Scan for the cell matching the given text and deliver its (x, y) coordinate at center. 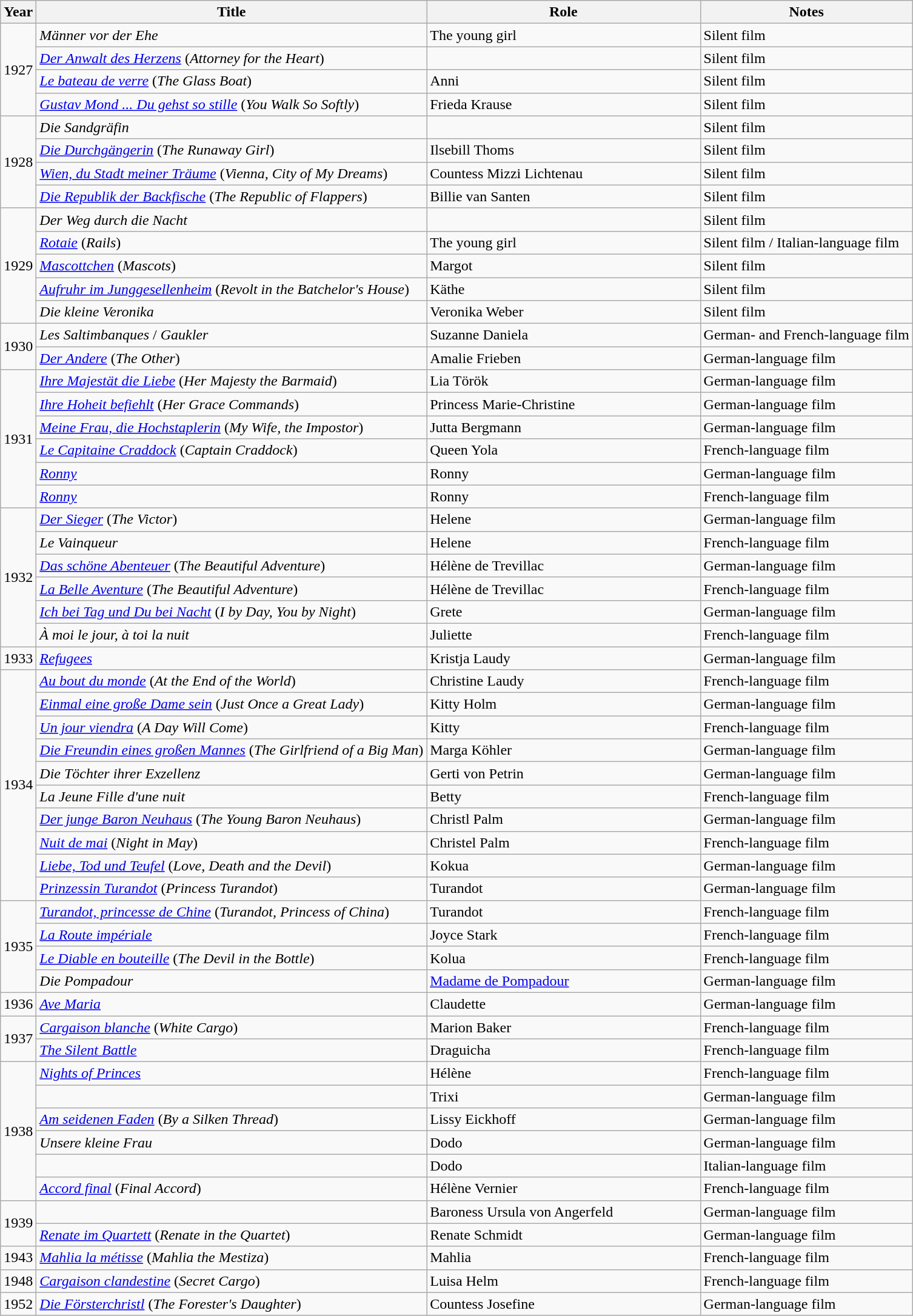
Les Saltimbanques / Gaukler (232, 335)
Ilsebill Thoms (564, 150)
German- and French-language film (806, 335)
Italian-language film (806, 1166)
Liebe, Tod und Teufel (Love, Death and the Devil) (232, 866)
Hélène (564, 1074)
Queen Yola (564, 450)
Der Weg durch die Nacht (232, 219)
Silent film / Italian-language film (806, 242)
1936 (18, 1004)
Le Vainqueur (232, 543)
Nights of Princes (232, 1074)
Christl Palm (564, 820)
Baroness Ursula von Angerfeld (564, 1212)
Gustav Mond ... Du gehst so stille (You Walk So Softly) (232, 104)
Die Freundin eines großen Mannes (The Girlfriend of a Big Man) (232, 750)
Ihre Majestät die Liebe (Her Majesty the Barmaid) (232, 381)
Veronika Weber (564, 312)
Year (18, 12)
Jutta Bergmann (564, 427)
Role (564, 12)
Am seidenen Faden (By a Silken Thread) (232, 1120)
1938 (18, 1131)
1930 (18, 347)
1935 (18, 946)
Mascottchen (Mascots) (232, 266)
Meine Frau, die Hochstaplerin (My Wife, the Impostor) (232, 427)
Countess Josefine (564, 1304)
Käthe (564, 289)
1948 (18, 1281)
La Route impériale (232, 935)
Anni (564, 81)
Betty (564, 797)
Draguicha (564, 1050)
Der junge Baron Neuhaus (The Young Baron Neuhaus) (232, 820)
Die Sandgräfin (232, 127)
1928 (18, 162)
Amalie Frieben (564, 358)
Madame de Pompadour (564, 981)
Männer vor der Ehe (232, 35)
1939 (18, 1223)
1933 (18, 658)
La Belle Aventure (The Beautiful Adventure) (232, 589)
À moi le jour, à toi la nuit (232, 635)
1932 (18, 577)
The Silent Battle (232, 1050)
Ave Maria (232, 1004)
Die Pompadour (232, 981)
1943 (18, 1258)
Ihre Hoheit befiehlt (Her Grace Commands) (232, 404)
Das schöne Abenteuer (The Beautiful Adventure) (232, 566)
Prinzessin Turandot (Princess Turandot) (232, 889)
Au bout du monde (At the End of the World) (232, 681)
Die Republik der Backfische (The Republic of Flappers) (232, 196)
Christine Laudy (564, 681)
Suzanne Daniela (564, 335)
Princess Marie-Christine (564, 404)
Refugees (232, 658)
Marion Baker (564, 1027)
Der Sieger (The Victor) (232, 519)
Claudette (564, 1004)
Le Capitaine Craddock (Captain Craddock) (232, 450)
Der Anwalt des Herzens (Attorney for the Heart) (232, 58)
Die kleine Veronika (232, 312)
Christel Palm (564, 843)
Kokua (564, 866)
Billie van Santen (564, 196)
1927 (18, 70)
Luisa Helm (564, 1281)
Hélène Vernier (564, 1189)
Die Försterchristl (The Forester's Daughter) (232, 1304)
Rotaie (Rails) (232, 242)
Einmal eine große Dame sein (Just Once a Great Lady) (232, 704)
Cargaison clandestine (Secret Cargo) (232, 1281)
Marga Köhler (564, 750)
Kristja Laudy (564, 658)
Countess Mizzi Lichtenau (564, 173)
Kitty (564, 727)
Gerti von Petrin (564, 773)
Title (232, 12)
Lia Török (564, 381)
Accord final (Final Accord) (232, 1189)
Unsere kleine Frau (232, 1143)
1934 (18, 786)
Nuit de mai (Night in May) (232, 843)
Grete (564, 612)
Kitty Holm (564, 704)
Notes (806, 12)
Le bateau de verre (The Glass Boat) (232, 81)
Mahlia (564, 1258)
Renate im Quartett (Renate in the Quartet) (232, 1235)
Trixi (564, 1097)
Margot (564, 266)
Joyce Stark (564, 935)
Renate Schmidt (564, 1235)
Die Durchgängerin (The Runaway Girl) (232, 150)
Lissy Eickhoff (564, 1120)
1937 (18, 1039)
Wien, du Stadt meiner Träume (Vienna, City of My Dreams) (232, 173)
1931 (18, 439)
Mahlia la métisse (Mahlia the Mestiza) (232, 1258)
Le Diable en bouteille (The Devil in the Bottle) (232, 958)
Juliette (564, 635)
Turandot, princesse de Chine (Turandot, Princess of China) (232, 912)
Kolua (564, 958)
Un jour viendra (A Day Will Come) (232, 727)
La Jeune Fille d'une nuit (232, 797)
Aufruhr im Junggesellenheim (Revolt in the Batchelor's House) (232, 289)
Frieda Krause (564, 104)
Die Töchter ihrer Exzellenz (232, 773)
Ich bei Tag und Du bei Nacht (I by Day, You by Night) (232, 612)
Cargaison blanche (White Cargo) (232, 1027)
1952 (18, 1304)
1929 (18, 266)
Der Andere (The Other) (232, 358)
